Pinpoint the cell where the given text exists, returning its [x, y] midpoint coordinate. 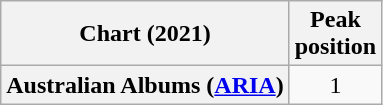
Peakposition [335, 34]
Chart (2021) [145, 34]
1 [335, 85]
Australian Albums (ARIA) [145, 85]
